Locate the cell with the specified text and output its [X, Y] center coordinate. 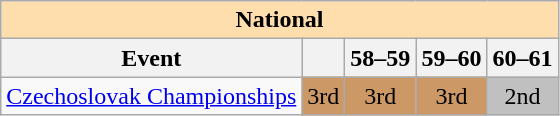
60–61 [522, 58]
59–60 [452, 58]
Event [152, 58]
2nd [522, 96]
National [280, 20]
Czechoslovak Championships [152, 96]
58–59 [380, 58]
